From the cell containing the given text, extract its center point as (x, y) coordinate. 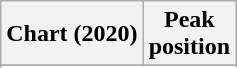
Peakposition (189, 34)
Chart (2020) (72, 34)
